Extract the [x, y] coordinate from the center of the cell holding the provided text.  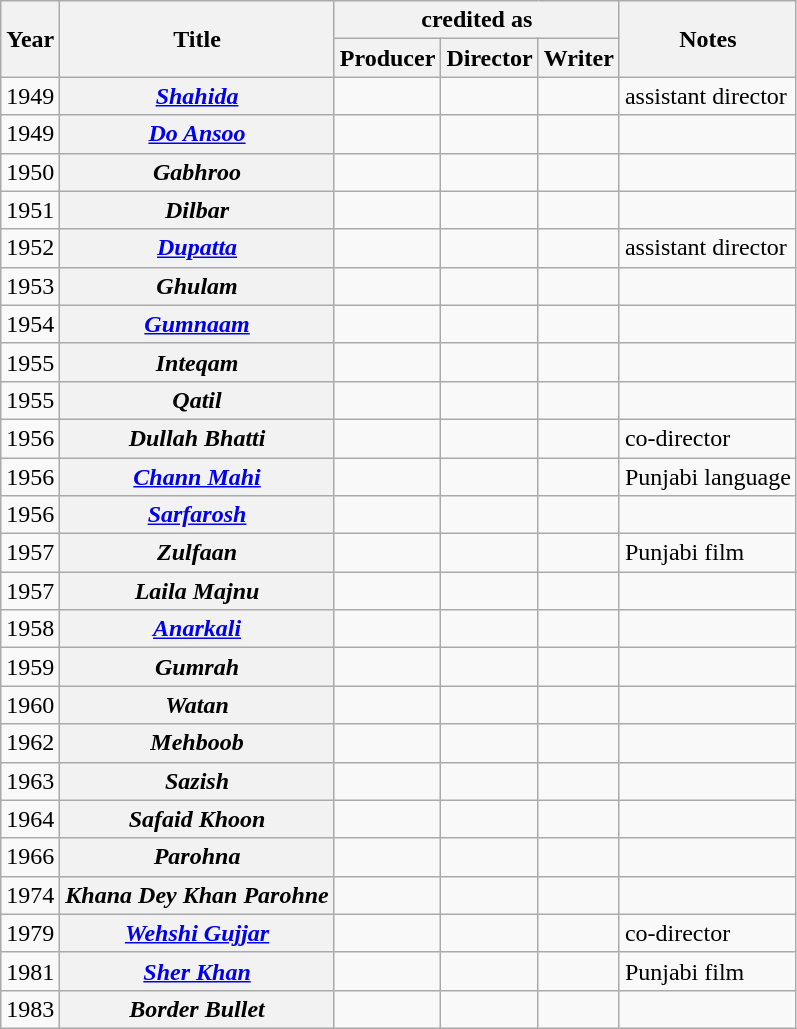
Title [197, 39]
1962 [30, 743]
1953 [30, 286]
1954 [30, 324]
Sher Khan [197, 971]
Watan [197, 705]
1950 [30, 172]
credited as [476, 20]
Qatil [197, 400]
Safaid Khoon [197, 819]
Gabhroo [197, 172]
1983 [30, 1009]
Notes [708, 39]
Director [490, 58]
Inteqam [197, 362]
Gumnaam [197, 324]
Khana Dey Khan Parohne [197, 895]
Anarkali [197, 629]
Shahida [197, 96]
Writer [578, 58]
Sazish [197, 781]
1959 [30, 667]
Chann Mahi [197, 477]
Mehboob [197, 743]
Year [30, 39]
Zulfaan [197, 553]
Border Bullet [197, 1009]
Gumrah [197, 667]
1952 [30, 248]
1963 [30, 781]
Dilbar [197, 210]
1966 [30, 857]
Do Ansoo [197, 134]
1964 [30, 819]
Wehshi Gujjar [197, 933]
Parohna [197, 857]
1974 [30, 895]
Laila Majnu [197, 591]
Ghulam [197, 286]
1951 [30, 210]
Producer [388, 58]
Sarfarosh [197, 515]
Dullah Bhatti [197, 438]
Punjabi language [708, 477]
1981 [30, 971]
1958 [30, 629]
Dupatta [197, 248]
1979 [30, 933]
1960 [30, 705]
